Scan for the cell matching the given text and deliver its [X, Y] coordinate at center. 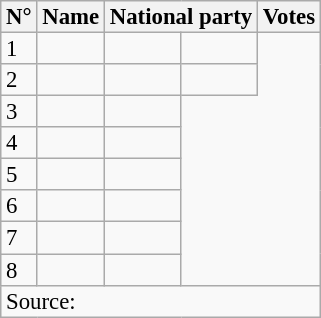
2 [19, 80]
8 [19, 270]
Name [71, 17]
3 [19, 112]
N° [19, 17]
6 [19, 206]
1 [19, 49]
7 [19, 238]
4 [19, 143]
5 [19, 175]
Source: [161, 301]
Votes [288, 17]
National party [180, 17]
